Search for the cell housing the specified text and yield its [x, y] center coordinate. 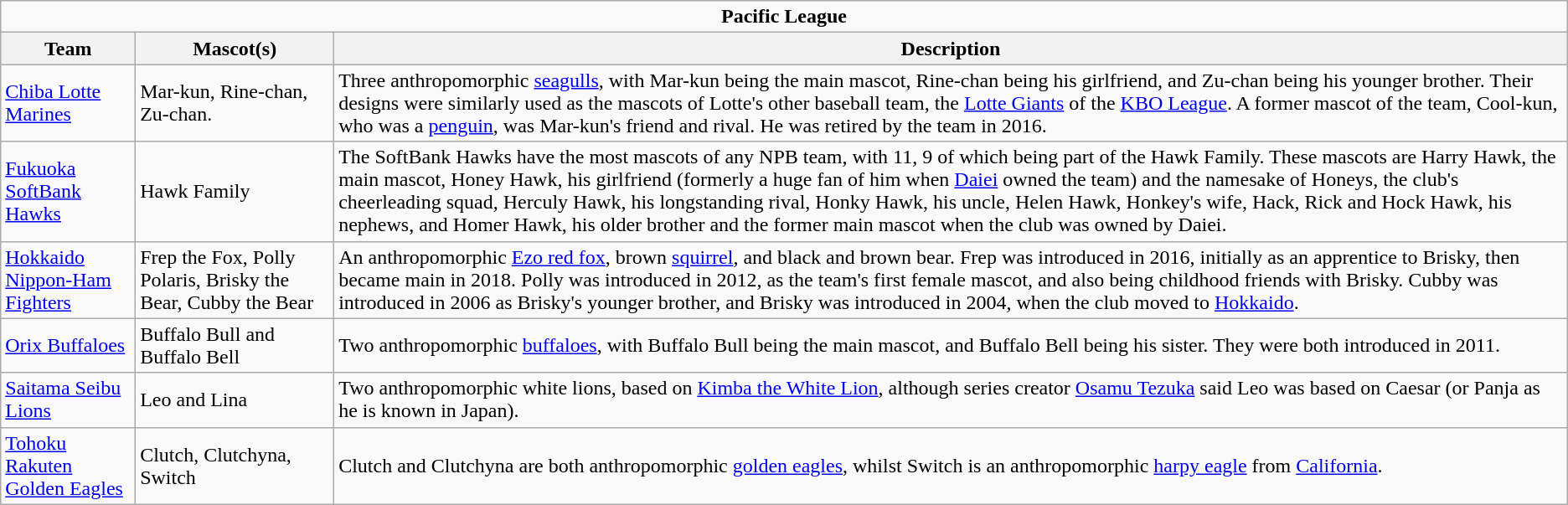
Fukuoka SoftBank Hawks [69, 191]
Leo and Lina [235, 400]
Hawk Family [235, 191]
Team [69, 49]
Mascot(s) [235, 49]
Hokkaido Nippon-Ham Fighters [69, 280]
Chiba Lotte Marines [69, 103]
Mar-kun, Rine-chan, Zu-chan. [235, 103]
Clutch, Clutchyna, Switch [235, 466]
Description [952, 49]
Pacific League [784, 17]
Clutch and Clutchyna are both anthropomorphic golden eagles, whilst Switch is an anthropomorphic harpy eagle from California. [952, 466]
Buffalo Bull and Buffalo Bell [235, 345]
Two anthropomorphic buffaloes, with Buffalo Bull being the main mascot, and Buffalo Bell being his sister. They were both introduced in 2011. [952, 345]
Frep the Fox, Polly Polaris, Brisky the Bear, Cubby the Bear [235, 280]
Tohoku Rakuten Golden Eagles [69, 466]
Orix Buffaloes [69, 345]
Saitama Seibu Lions [69, 400]
